Identify which cell holds the provided text, then report its [X, Y] central coordinate. 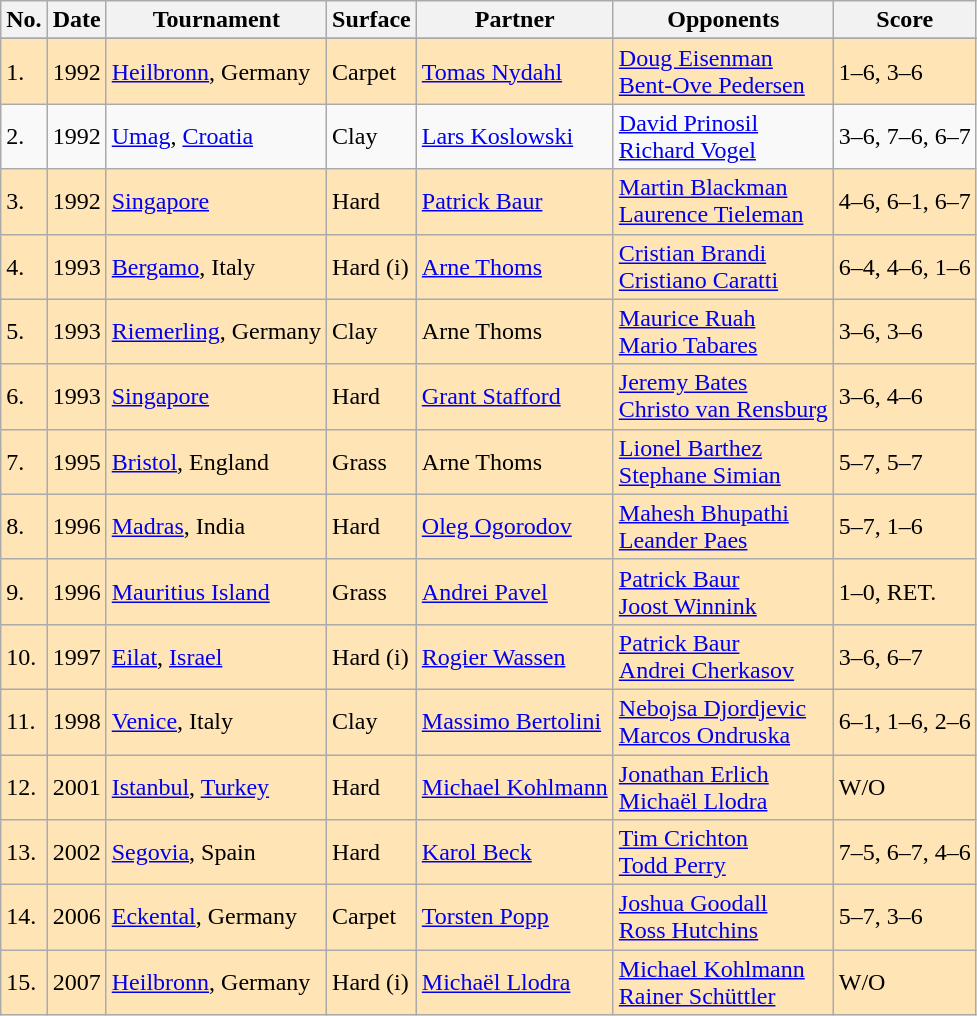
Nebojsa Djordjevic Marcos Ondruska [723, 722]
Michael Kohlmann Rainer Schüttler [723, 982]
1. [24, 72]
6. [24, 396]
Andrei Pavel [514, 592]
Maurice Ruah Mario Tabares [723, 332]
3–6, 4–6 [904, 396]
Cristian Brandi Cristiano Caratti [723, 266]
3–6, 3–6 [904, 332]
Partner [514, 20]
Umag, Croatia [216, 136]
3. [24, 202]
10. [24, 656]
Eckental, Germany [216, 918]
9. [24, 592]
Jeremy Bates Christo van Rensburg [723, 396]
Jonathan Erlich Michaël Llodra [723, 786]
1995 [76, 462]
Eilat, Israel [216, 656]
Riemerling, Germany [216, 332]
Mauritius Island [216, 592]
Madras, India [216, 526]
14. [24, 918]
5. [24, 332]
Lars Koslowski [514, 136]
5–7, 5–7 [904, 462]
5–7, 1–6 [904, 526]
2006 [76, 918]
Patrick Baur Andrei Cherkasov [723, 656]
4–6, 6–1, 6–7 [904, 202]
Lionel Barthez Stephane Simian [723, 462]
12. [24, 786]
Istanbul, Turkey [216, 786]
3–6, 7–6, 6–7 [904, 136]
Bristol, England [216, 462]
1997 [76, 656]
Massimo Bertolini [514, 722]
7. [24, 462]
Oleg Ogorodov [514, 526]
Martin Blackman Laurence Tieleman [723, 202]
2002 [76, 852]
David Prinosil Richard Vogel [723, 136]
Venice, Italy [216, 722]
3–6, 6–7 [904, 656]
15. [24, 982]
No. [24, 20]
Surface [372, 20]
Opponents [723, 20]
Date [76, 20]
Tim Crichton Todd Perry [723, 852]
Score [904, 20]
Rogier Wassen [514, 656]
13. [24, 852]
1998 [76, 722]
Bergamo, Italy [216, 266]
8. [24, 526]
Segovia, Spain [216, 852]
Doug Eisenman Bent-Ove Pedersen [723, 72]
2. [24, 136]
Patrick Baur [514, 202]
11. [24, 722]
4. [24, 266]
Patrick Baur Joost Winnink [723, 592]
Michaël Llodra [514, 982]
1–0, RET. [904, 592]
6–1, 1–6, 2–6 [904, 722]
1–6, 3–6 [904, 72]
5–7, 3–6 [904, 918]
2001 [76, 786]
Mahesh Bhupathi Leander Paes [723, 526]
Michael Kohlmann [514, 786]
Joshua Goodall Ross Hutchins [723, 918]
Torsten Popp [514, 918]
7–5, 6–7, 4–6 [904, 852]
Grant Stafford [514, 396]
2007 [76, 982]
Tomas Nydahl [514, 72]
6–4, 4–6, 1–6 [904, 266]
Karol Beck [514, 852]
Tournament [216, 20]
